Detect which cell encompasses the target text, then output its (x, y) center coordinate. 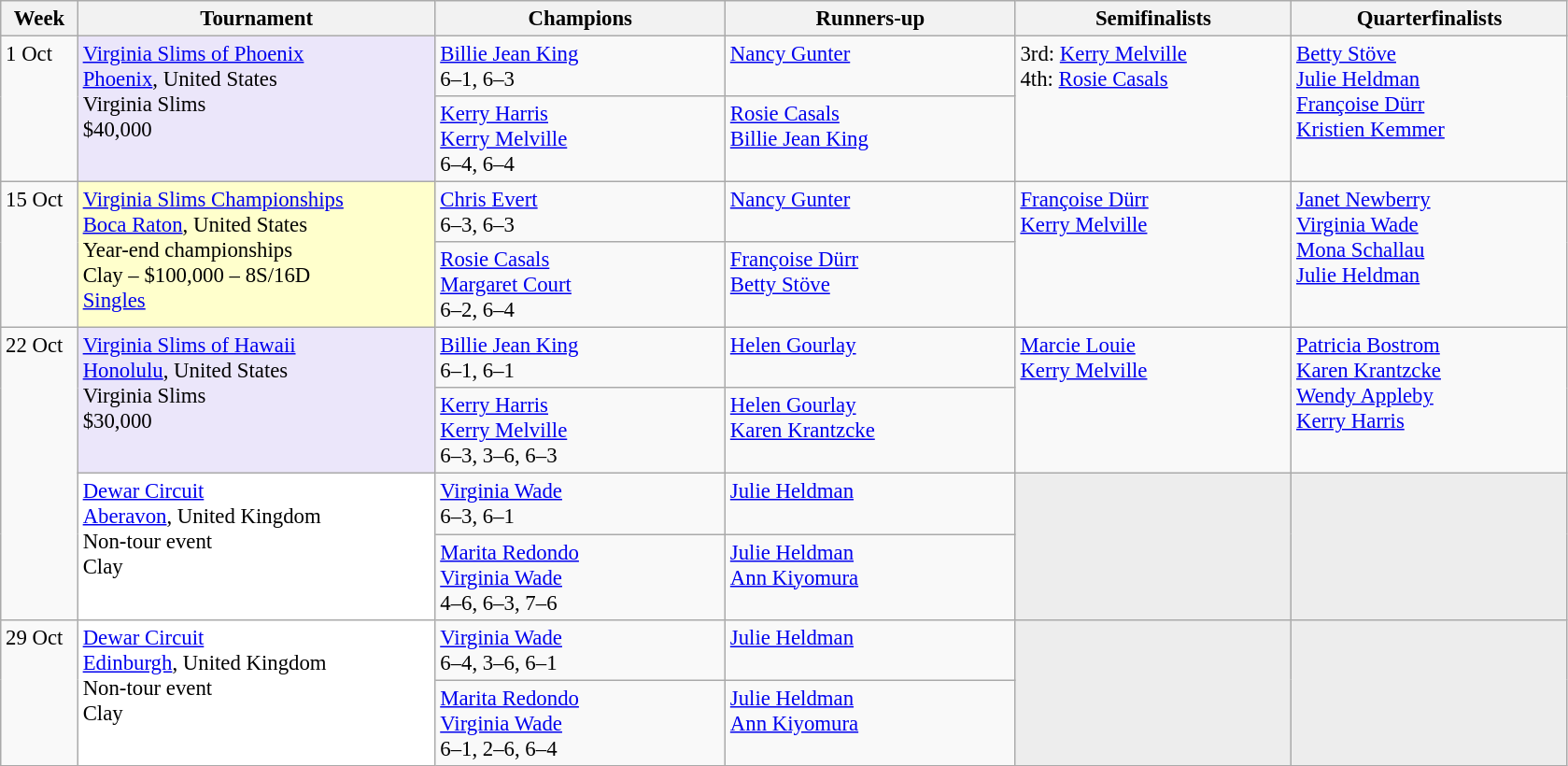
3rd: Kerry Melville 4th: Rosie Casals (1153, 109)
Billie Jean King 6–1, 6–1 (581, 359)
Quarterfinalists (1430, 19)
Chris Evert 6–3, 6–3 (581, 213)
Billie Jean King 6–1, 6–3 (581, 67)
Marita Redondo Virginia Wade4–6, 6–3, 7–6 (581, 577)
Week (39, 19)
Françoise Dürr Betty Stöve (870, 285)
Virginia Wade6–3, 6–1 (581, 504)
Rosie Casals Margaret Court6–2, 6–4 (581, 285)
29 Oct (39, 692)
Dewar Circuit Aberavon, United KingdomNon-tour eventClay (256, 546)
Helen Gourlay (870, 359)
Marcie Louie Kerry Melville (1153, 401)
Janet Newberry Virginia Wade Mona Schallau Julie Heldman (1430, 255)
Semifinalists (1153, 19)
Betty Stöve Julie Heldman Françoise Dürr Kristien Kemmer (1430, 109)
Virginia Wade6–4, 3–6, 6–1 (581, 650)
Patricia Bostrom Karen Krantzcke Wendy Appleby Kerry Harris (1430, 401)
Runners-up (870, 19)
Virginia Slims of HawaiiHonolulu, United StatesVirginia Slims$30,000 (256, 401)
15 Oct (39, 255)
Tournament (256, 19)
Rosie Casals Billie Jean King (870, 139)
22 Oct (39, 474)
Virginia Slims ChampionshipsBoca Raton, United StatesYear-end championshipsClay – $100,000 – 8S/16DSingles (256, 255)
Virginia Slims of PhoenixPhoenix, United StatesVirginia Slims$40,000 (256, 109)
Helen Gourlay Karen Krantzcke (870, 432)
Champions (581, 19)
1 Oct (39, 109)
Kerry Harris Kerry Melville6–3, 3–6, 6–3 (581, 432)
Françoise Dürr Kerry Melville (1153, 255)
Kerry Harris Kerry Melville6–4, 6–4 (581, 139)
Dewar Circuit Edinburgh, United KingdomNon-tour eventClay (256, 692)
Marita Redondo Virginia Wade6–1, 2–6, 6–4 (581, 723)
